Return the (x, y) coordinate for the center point of the cell that contains the specified text.  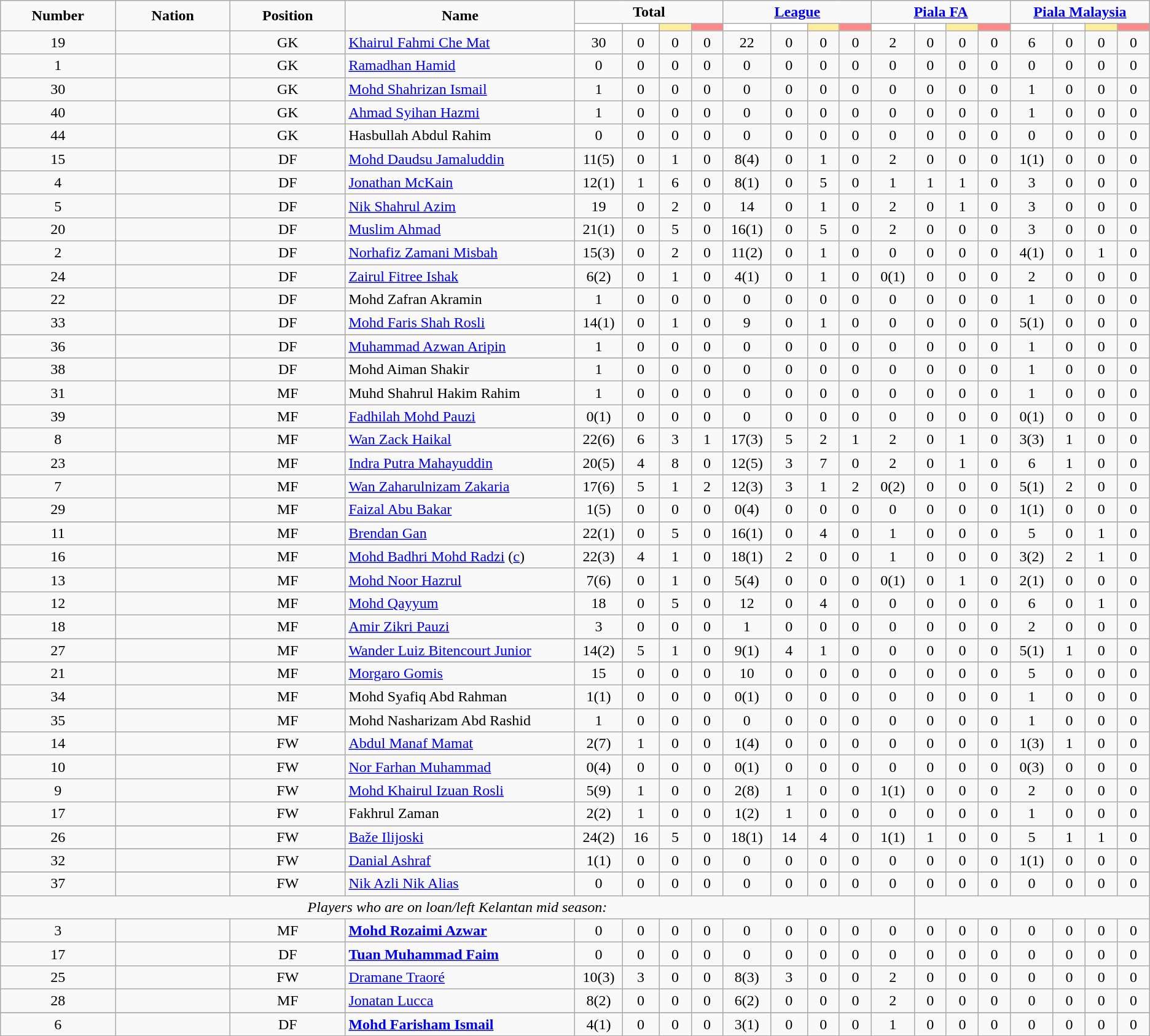
22(3) (598, 556)
2(2) (598, 814)
9(1) (747, 650)
League (797, 12)
Wan Zack Haikal (460, 440)
2(1) (1032, 580)
Faizal Abu Bakar (460, 510)
11(2) (747, 252)
7(6) (598, 580)
12(5) (747, 463)
Nik Azli Nik Alias (460, 884)
13 (58, 580)
22(6) (598, 440)
Tuan Muhammad Faim (460, 954)
Muslim Ahmad (460, 229)
8(4) (747, 159)
Nation (173, 16)
Amir Zikri Pauzi (460, 626)
Name (460, 16)
Mohd Khairul Izuan Rosli (460, 790)
32 (58, 860)
11 (58, 533)
3(3) (1032, 440)
36 (58, 346)
Indra Putra Mahayuddin (460, 463)
29 (58, 510)
Baže Ilijoski (460, 837)
39 (58, 416)
33 (58, 323)
Abdul Manaf Mamat (460, 744)
27 (58, 650)
Morgaro Gomis (460, 674)
Piala Malaysia (1080, 12)
22(1) (598, 533)
24(2) (598, 837)
17(3) (747, 440)
14(2) (598, 650)
Players who are on loan/left Kelantan mid season: (457, 907)
5(4) (747, 580)
11(5) (598, 159)
Dramane Traoré (460, 977)
8(2) (598, 1000)
Brendan Gan (460, 533)
24 (58, 276)
Ramadhan Hamid (460, 66)
Mohd Farisham Ismail (460, 1024)
14(1) (598, 323)
28 (58, 1000)
38 (58, 370)
Zairul Fitree Ishak (460, 276)
17(6) (598, 486)
Mohd Shahrizan Ismail (460, 89)
35 (58, 720)
Muhammad Azwan Aripin (460, 346)
Wan Zaharulnizam Zakaria (460, 486)
21 (58, 674)
21(1) (598, 229)
5(9) (598, 790)
3(1) (747, 1024)
Jonathan McKain (460, 182)
31 (58, 393)
20 (58, 229)
1(3) (1032, 744)
15(3) (598, 252)
Mohd Syafiq Abd Rahman (460, 697)
12(3) (747, 486)
26 (58, 837)
10(3) (598, 977)
Total (649, 12)
Mohd Daudsu Jamaluddin (460, 159)
37 (58, 884)
0(2) (893, 486)
Mohd Rozaimi Azwar (460, 930)
Position (287, 16)
Mohd Zafran Akramin (460, 300)
Jonatan Lucca (460, 1000)
40 (58, 112)
Piala FA (941, 12)
Fakhrul Zaman (460, 814)
Norhafiz Zamani Misbah (460, 252)
Number (58, 16)
8(1) (747, 182)
23 (58, 463)
Nor Farhan Muhammad (460, 767)
2(8) (747, 790)
0(3) (1032, 767)
Mohd Noor Hazrul (460, 580)
1(5) (598, 510)
Mohd Faris Shah Rosli (460, 323)
12(1) (598, 182)
Fadhilah Mohd Pauzi (460, 416)
Mohd Qayyum (460, 603)
Mohd Aiman Shakir (460, 370)
44 (58, 136)
1(2) (747, 814)
Hasbullah Abdul Rahim (460, 136)
Mohd Badhri Mohd Radzi (c) (460, 556)
Danial Ashraf (460, 860)
Ahmad Syihan Hazmi (460, 112)
1(4) (747, 744)
Wander Luiz Bitencourt Junior (460, 650)
8(3) (747, 977)
Khairul Fahmi Che Mat (460, 42)
Nik Shahrul Azim (460, 206)
Mohd Nasharizam Abd Rashid (460, 720)
2(7) (598, 744)
Muhd Shahrul Hakim Rahim (460, 393)
34 (58, 697)
25 (58, 977)
20(5) (598, 463)
3(2) (1032, 556)
